Search for the cell housing the specified text and yield its [x, y] center coordinate. 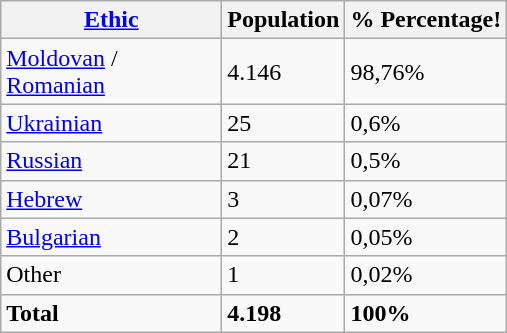
0,02% [426, 275]
0,6% [426, 123]
Ukrainian [112, 123]
Russian [112, 161]
Ethic [112, 20]
Population [284, 20]
Moldovan / Romanian [112, 72]
98,76% [426, 72]
3 [284, 199]
21 [284, 161]
2 [284, 237]
0,07% [426, 199]
Other [112, 275]
4.146 [284, 72]
Total [112, 313]
0,05% [426, 237]
Bulgarian [112, 237]
4.198 [284, 313]
1 [284, 275]
Hebrew [112, 199]
25 [284, 123]
% Percentage! [426, 20]
100% [426, 313]
0,5% [426, 161]
